Locate the cell with the specified text and output its [x, y] center coordinate. 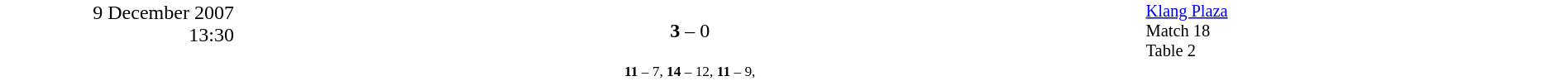
11 – 7, 14 – 12, 11 – 9, [690, 71]
Klang PlazaMatch 18Table 2 [1356, 31]
3 – 0 [690, 31]
9 December 200713:30 [117, 40]
